Return the [X, Y] coordinate for the center point of the cell that contains the specified text.  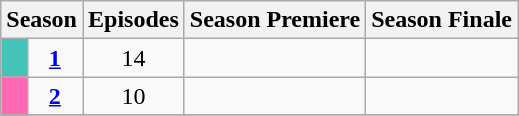
10 [133, 96]
Season [42, 20]
2 [54, 96]
Season Premiere [274, 20]
Season Finale [442, 20]
1 [54, 58]
14 [133, 58]
Episodes [133, 20]
